Pinpoint the cell where the given text exists, returning its [X, Y] midpoint coordinate. 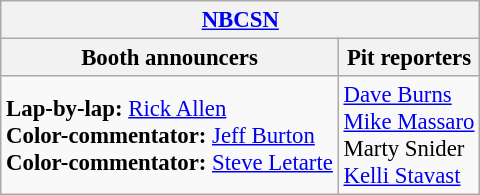
NBCSN [240, 20]
Pit reporters [409, 58]
Dave BurnsMike MassaroMarty SniderKelli Stavast [409, 136]
Lap-by-lap: Rick AllenColor-commentator: Jeff BurtonColor-commentator: Steve Letarte [170, 136]
Booth announcers [170, 58]
